Provide the [x, y] coordinate of the cell's center where the given text is located.  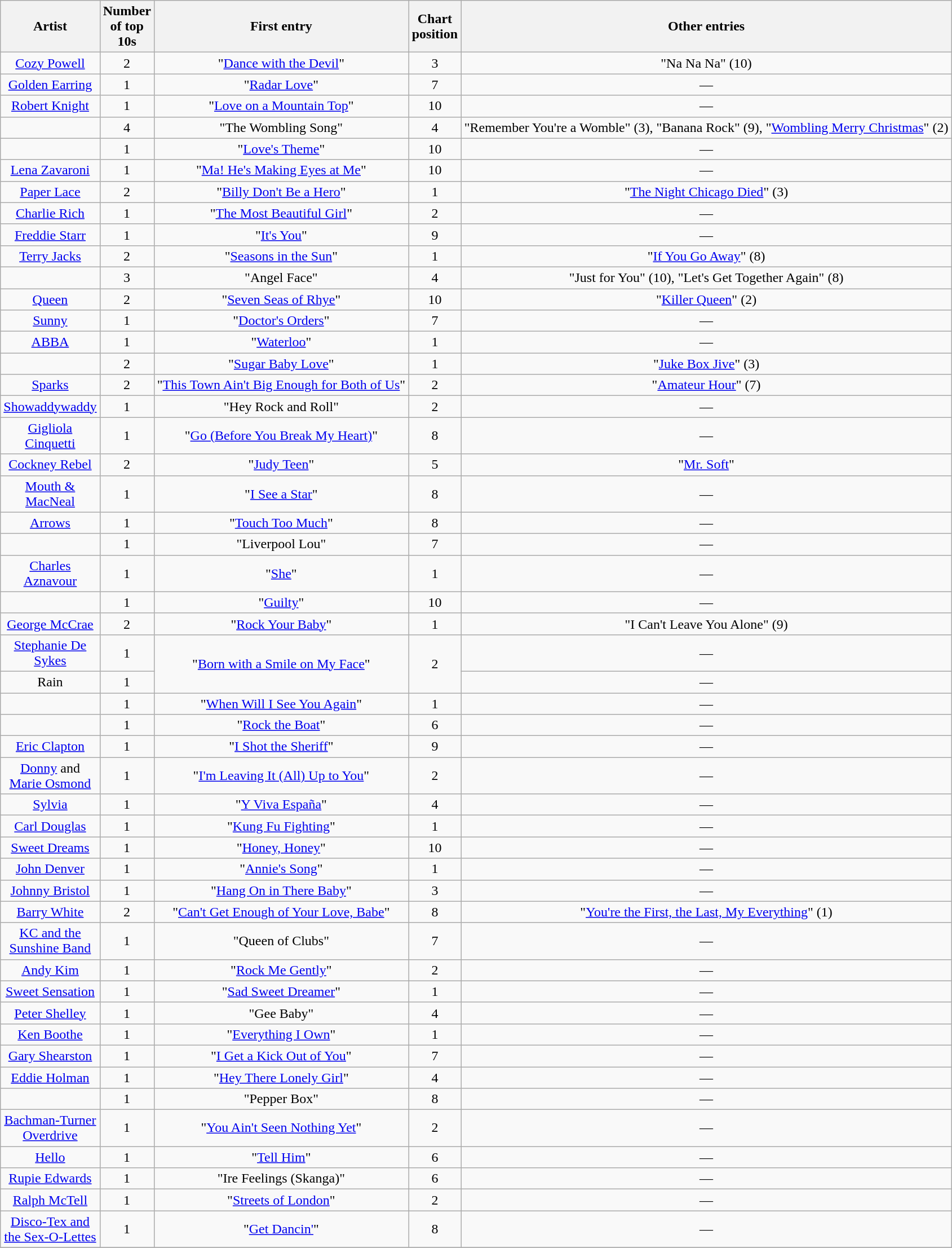
"Juke Box Jive" (3) [706, 364]
"Na Na Na" (10) [706, 63]
Terry Jacks [50, 256]
"Waterloo" [281, 342]
"Love on a Mountain Top" [281, 106]
"Queen of Clubs" [281, 941]
Cozy Powell [50, 63]
Disco-Tex and the Sex-O-Lettes [50, 1229]
"If You Go Away" (8) [706, 256]
Arrows [50, 523]
5 [435, 465]
"Streets of London" [281, 1200]
"Born with a Smile on My Face" [281, 663]
Sweet Dreams [50, 848]
Golden Earring [50, 85]
Stephanie De Sykes [50, 653]
"Radar Love" [281, 85]
"Annie's Song" [281, 869]
Charlie Rich [50, 213]
"It's You" [281, 235]
"Rock Me Gently" [281, 970]
Donny and Marie Osmond [50, 776]
"When Will I See You Again" [281, 703]
Barry White [50, 912]
Carl Douglas [50, 826]
"Rock the Boat" [281, 725]
"Remember You're a Womble" (3), "Banana Rock" (9), "Wombling Merry Christmas" (2) [706, 127]
"Y Viva España" [281, 805]
Lena Zavaroni [50, 170]
Gary Shearston [50, 1056]
"You're the First, the Last, My Everything" (1) [706, 912]
"Dance with the Devil" [281, 63]
"Mr. Soft" [706, 465]
Sparks [50, 385]
"Angel Face" [281, 277]
Johnny Bristol [50, 890]
"Liverpool Lou" [281, 544]
"Can't Get Enough of Your Love, Babe" [281, 912]
Freddie Starr [50, 235]
Eddie Holman [50, 1078]
Sylvia [50, 805]
George McCrae [50, 624]
"The Night Chicago Died" (3) [706, 192]
"Gee Baby" [281, 1013]
Cockney Rebel [50, 465]
Showaddywaddy [50, 407]
"Go (Before You Break My Heart)" [281, 435]
Charles Aznavour [50, 573]
Number of top 10s [127, 27]
First entry [281, 27]
"Billy Don't Be a Hero" [281, 192]
"Seasons in the Sun" [281, 256]
"Amateur Hour" (7) [706, 385]
"Hey There Lonely Girl" [281, 1078]
"Love's Theme" [281, 149]
Sweet Sensation [50, 991]
Queen [50, 299]
Ralph McTell [50, 1200]
"You Ain't Seen Nothing Yet" [281, 1128]
"The Wombling Song" [281, 127]
Mouth & MacNeal [50, 494]
Peter Shelley [50, 1013]
"Doctor's Orders" [281, 321]
"Honey, Honey" [281, 848]
ABBA [50, 342]
"Kung Fu Fighting" [281, 826]
"Touch Too Much" [281, 523]
"Ire Feelings (Skanga)" [281, 1179]
Gigliola Cinquetti [50, 435]
"Judy Teen" [281, 465]
"Sugar Baby Love" [281, 364]
"Pepper Box" [281, 1099]
"She" [281, 573]
Chart position [435, 27]
"I See a Star" [281, 494]
Hello [50, 1157]
"Ma! He's Making Eyes at Me" [281, 170]
"Just for You" (10), "Let's Get Together Again" (8) [706, 277]
"I Shot the Sheriff" [281, 747]
"Guilty" [281, 602]
"Hey Rock and Roll" [281, 407]
"Sad Sweet Dreamer" [281, 991]
Rain [50, 682]
"Everything I Own" [281, 1034]
Ken Boothe [50, 1034]
"I'm Leaving It (All) Up to You" [281, 776]
"Seven Seas of Rhye" [281, 299]
KC and the Sunshine Band [50, 941]
"Rock Your Baby" [281, 624]
"Hang On in There Baby" [281, 890]
Rupie Edwards [50, 1179]
Paper Lace [50, 192]
Andy Kim [50, 970]
"I Get a Kick Out of You" [281, 1056]
"I Can't Leave You Alone" (9) [706, 624]
John Denver [50, 869]
"This Town Ain't Big Enough for Both of Us" [281, 385]
"Get Dancin'" [281, 1229]
Bachman-Turner Overdrive [50, 1128]
"Killer Queen" (2) [706, 299]
Sunny [50, 321]
"Tell Him" [281, 1157]
Other entries [706, 27]
Artist [50, 27]
"The Most Beautiful Girl" [281, 213]
Eric Clapton [50, 747]
Robert Knight [50, 106]
